From the cell containing the given text, extract its center point as [x, y] coordinate. 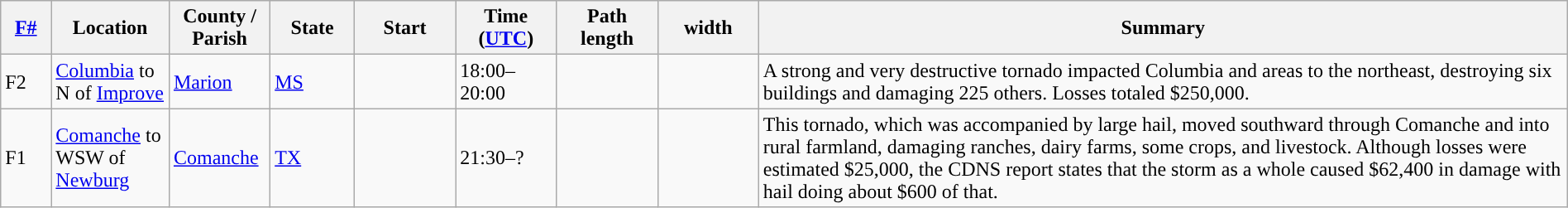
Start [405, 28]
18:00–20:00 [506, 81]
TX [313, 157]
State [313, 28]
Time (UTC) [506, 28]
width [708, 28]
Location [111, 28]
County / Parish [219, 28]
Columbia to N of Improve [111, 81]
Marion [219, 81]
F1 [26, 157]
21:30–? [506, 157]
Comanche [219, 157]
F2 [26, 81]
Path length [607, 28]
Comanche to WSW of Newburg [111, 157]
Summary [1163, 28]
MS [313, 81]
F# [26, 28]
